For the text-containing cell, return its midpoint in (x, y) coordinate format. 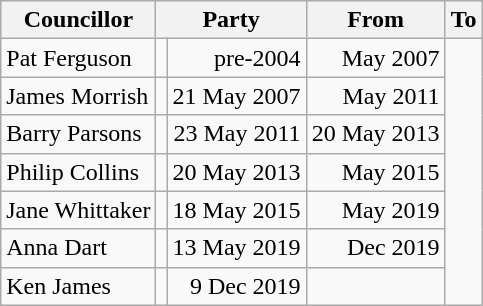
Pat Ferguson (78, 58)
Dec 2019 (376, 248)
May 2015 (376, 172)
From (376, 20)
Philip Collins (78, 172)
21 May 2007 (236, 96)
23 May 2011 (236, 134)
Barry Parsons (78, 134)
Anna Dart (78, 248)
Councillor (78, 20)
Party (231, 20)
13 May 2019 (236, 248)
Ken James (78, 286)
18 May 2015 (236, 210)
May 2019 (376, 210)
pre-2004 (236, 58)
May 2011 (376, 96)
To (464, 20)
May 2007 (376, 58)
9 Dec 2019 (236, 286)
Jane Whittaker (78, 210)
James Morrish (78, 96)
